Return (X, Y) of the center of cell containing provided text 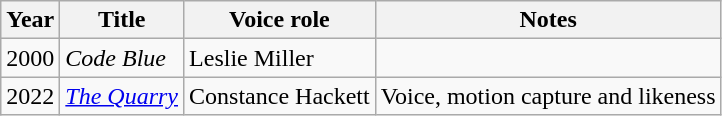
Code Blue (122, 58)
Notes (548, 20)
Voice, motion capture and likeness (548, 96)
Title (122, 20)
The Quarry (122, 96)
Leslie Miller (280, 58)
2022 (30, 96)
2000 (30, 58)
Voice role (280, 20)
Year (30, 20)
Constance Hackett (280, 96)
